Return [x, y] of the center of cell containing provided text 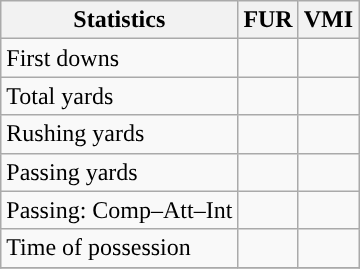
Time of possession [120, 248]
Total yards [120, 96]
Passing yards [120, 172]
FUR [268, 20]
First downs [120, 58]
Passing: Comp–Att–Int [120, 210]
Rushing yards [120, 134]
VMI [328, 20]
Statistics [120, 20]
